Identify which cell holds the provided text, then report its (X, Y) central coordinate. 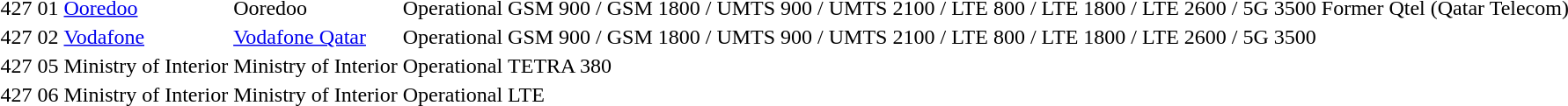
05 (48, 66)
GSM 900 / GSM 1800 / UMTS 900 / UMTS 2100 / LTE 800 / LTE 1800 / LTE 2600 / 5G 3500 (912, 37)
Vodafone (146, 37)
02 (48, 37)
Vodafone Qatar (316, 37)
TETRA 380 (912, 66)
